Return [X, Y] of the center of cell containing provided text 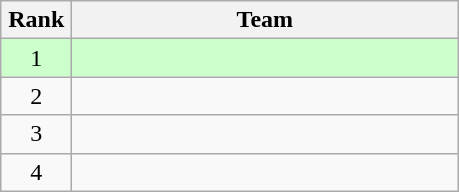
3 [36, 134]
Team [265, 20]
4 [36, 172]
2 [36, 96]
1 [36, 58]
Rank [36, 20]
